Identify which cell holds the provided text, then report its [X, Y] central coordinate. 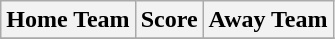
Home Team [68, 20]
Away Team [268, 20]
Score [169, 20]
